From the cell containing the given text, extract its center point as [X, Y] coordinate. 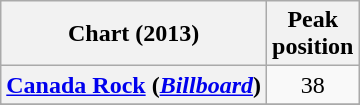
38 [313, 85]
Chart (2013) [134, 34]
Peakposition [313, 34]
Canada Rock (Billboard) [134, 85]
